Return [x, y] of the center of cell containing provided text 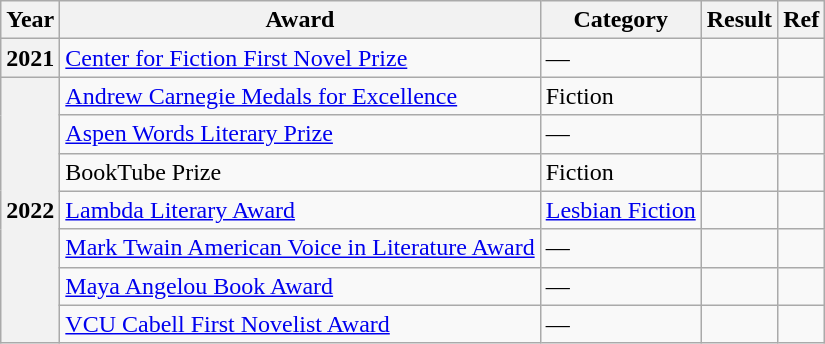
Ref [802, 20]
Lesbian Fiction [620, 210]
Andrew Carnegie Medals for Excellence [300, 96]
2021 [30, 58]
2022 [30, 210]
Aspen Words Literary Prize [300, 134]
VCU Cabell First Novelist Award [300, 324]
Award [300, 20]
BookTube Prize [300, 172]
Maya Angelou Book Award [300, 286]
Year [30, 20]
Center for Fiction First Novel Prize [300, 58]
Category [620, 20]
Result [739, 20]
Mark Twain American Voice in Literature Award [300, 248]
Lambda Literary Award [300, 210]
